Capture the cell that displays the provided text and extract its (x, y) central coordinate. 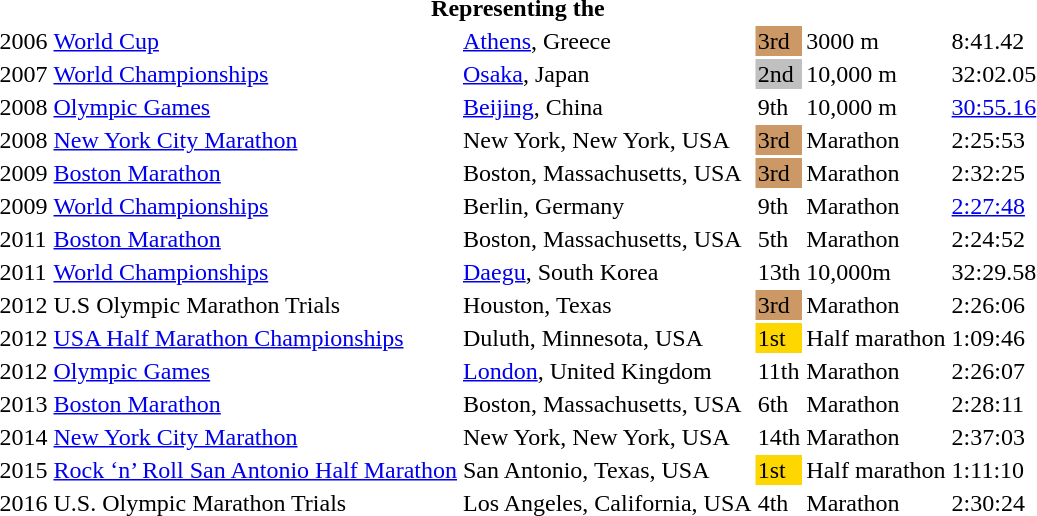
London, United Kingdom (608, 371)
3000 m (876, 41)
U.S Olympic Marathon Trials (255, 305)
Daegu, South Korea (608, 272)
14th (779, 437)
Beijing, China (608, 107)
Duluth, Minnesota, USA (608, 338)
Osaka, Japan (608, 74)
10,000m (876, 272)
13th (779, 272)
2nd (779, 74)
Rock ‘n’ Roll San Antonio Half Marathon (255, 470)
11th (779, 371)
USA Half Marathon Championships (255, 338)
World Cup (255, 41)
6th (779, 404)
Houston, Texas (608, 305)
Athens, Greece (608, 41)
Berlin, Germany (608, 206)
5th (779, 239)
San Antonio, Texas, USA (608, 470)
